Extract the [x, y] coordinate from the center of the cell holding the provided text.  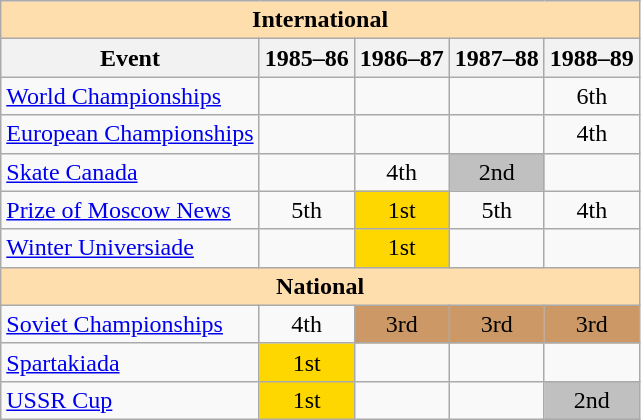
National [320, 286]
Prize of Moscow News [130, 210]
Event [130, 58]
1986–87 [402, 58]
6th [592, 96]
1988–89 [592, 58]
1985–86 [306, 58]
Soviet Championships [130, 324]
USSR Cup [130, 400]
Winter Universiade [130, 248]
World Championships [130, 96]
International [320, 20]
Spartakiada [130, 362]
Skate Canada [130, 172]
1987–88 [496, 58]
European Championships [130, 134]
